Scan for the cell matching the given text and deliver its (x, y) coordinate at center. 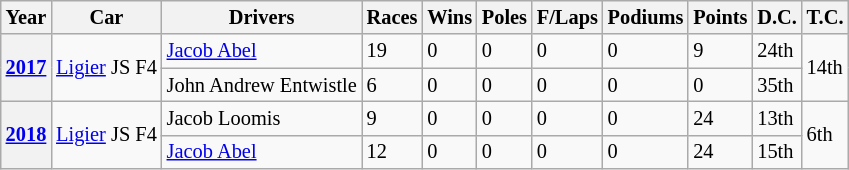
Drivers (262, 17)
19 (392, 51)
Year (26, 17)
John Andrew Entwistle (262, 85)
35th (776, 85)
Car (106, 17)
Podiums (646, 17)
13th (776, 118)
Jacob Loomis (262, 118)
24th (776, 51)
2017 (26, 68)
2018 (26, 134)
Wins (450, 17)
F/Laps (568, 17)
15th (776, 152)
Points (720, 17)
Races (392, 17)
D.C. (776, 17)
12 (392, 152)
Poles (504, 17)
14th (826, 68)
T.C. (826, 17)
6 (392, 85)
6th (826, 134)
